Pinpoint the cell where the given text exists, returning its [X, Y] midpoint coordinate. 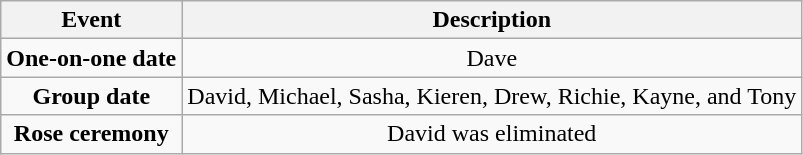
Group date [92, 96]
Dave [492, 58]
Description [492, 20]
Rose ceremony [92, 134]
David, Michael, Sasha, Kieren, Drew, Richie, Kayne, and Tony [492, 96]
One-on-one date [92, 58]
David was eliminated [492, 134]
Event [92, 20]
